Identify which cell holds the provided text, then report its (x, y) central coordinate. 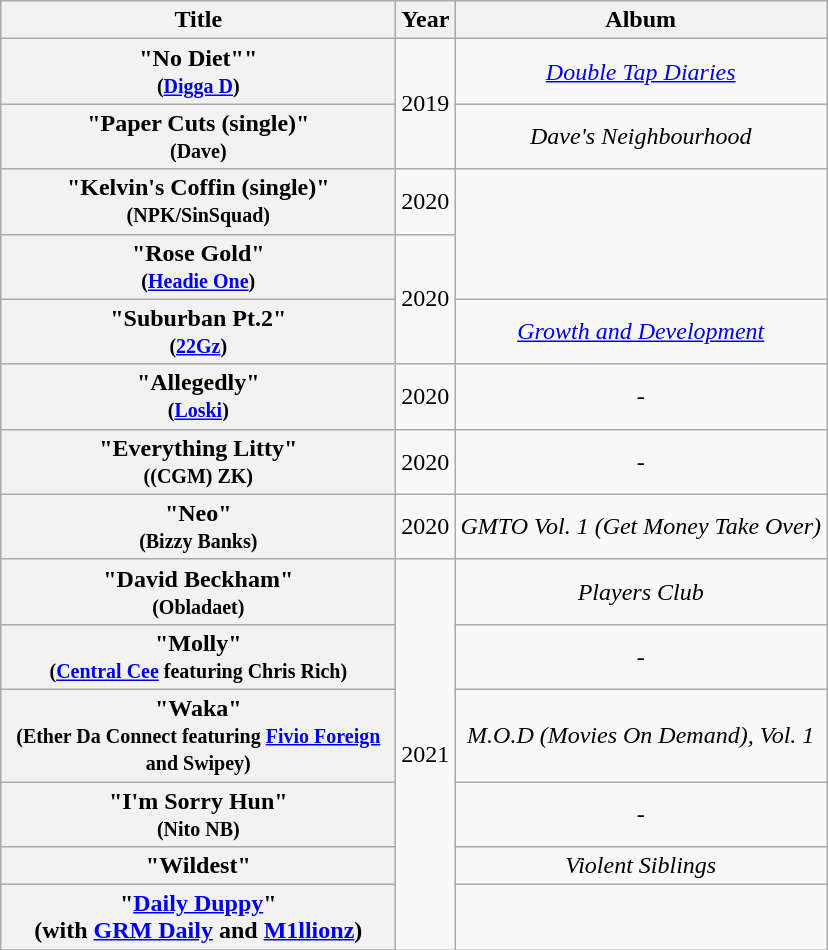
"Waka"(Ether Da Connect featuring Fivio Foreign and Swipey) (198, 735)
2021 (426, 754)
GMTO Vol. 1 (Get Money Take Over) (641, 526)
"Rose Gold"(Headie One) (198, 266)
"Everything Litty"((CGM) ZK) (198, 462)
Double Tap Diaries (641, 72)
2019 (426, 104)
Year (426, 20)
"Suburban Pt.2"(22Gz) (198, 332)
Album (641, 20)
Title (198, 20)
"Neo"(Bizzy Banks) (198, 526)
"Kelvin's Coffin (single)"(NPK/SinSquad) (198, 202)
"Molly" (Central Cee featuring Chris Rich) (198, 656)
M.O.D (Movies On Demand), Vol. 1 (641, 735)
Players Club (641, 592)
"No Diet""(Digga D) (198, 72)
Growth and Development (641, 332)
"Paper Cuts (single)"(Dave) (198, 136)
"Wildest" (198, 866)
"Daily Duppy"(with GRM Daily and M1llionz) (198, 918)
"David Beckham"(Obladaet) (198, 592)
Violent Siblings (641, 866)
Dave's Neighbourhood (641, 136)
"I'm Sorry Hun"(Nito NB) (198, 814)
"Allegedly"(Loski) (198, 396)
